Locate the cell with the specified text and output its [X, Y] center coordinate. 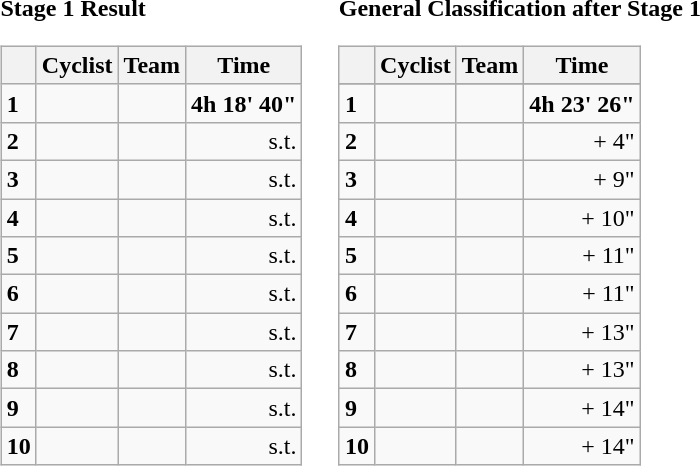
+ 4" [582, 141]
4h 18' 40" [244, 103]
4h 23' 26" [582, 103]
+ 10" [582, 217]
+ 9" [582, 179]
